Locate the cell with the specified text and output its [X, Y] center coordinate. 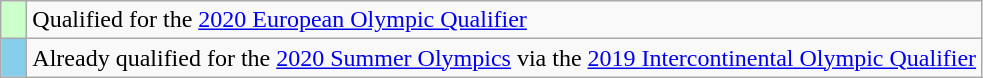
Already qualified for the 2020 Summer Olympics via the 2019 Intercontinental Olympic Qualifier [504, 58]
Qualified for the 2020 European Olympic Qualifier [504, 20]
